Determine the (x, y) coordinate at the center of the cell enclosing the given text.  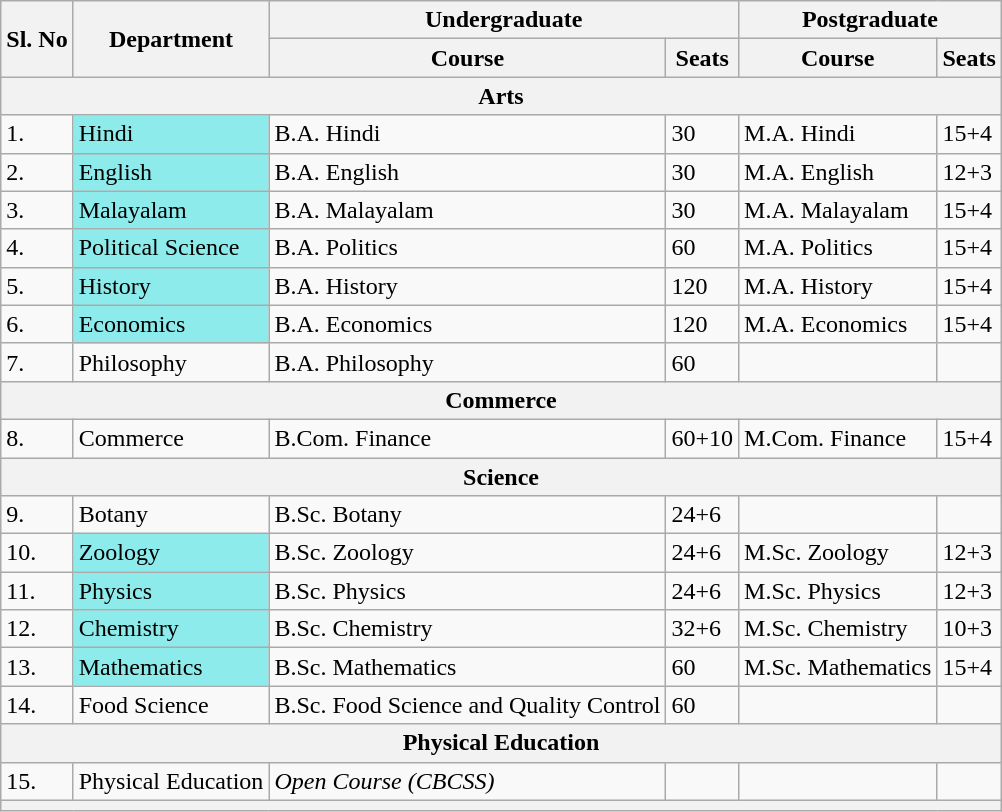
B.A. Politics (468, 248)
Postgraduate (870, 20)
B.Com. Finance (468, 438)
14. (37, 705)
B.Sc. Zoology (468, 553)
4. (37, 248)
Zoology (171, 553)
M.A. English (838, 172)
B.Sc. Physics (468, 591)
B.A. Economics (468, 324)
B.Sc. Food Science and Quality Control (468, 705)
Science (502, 477)
11. (37, 591)
Physics (171, 591)
M.Sc. Zoology (838, 553)
Malayalam (171, 210)
15. (37, 781)
Food Science (171, 705)
M.A. Malayalam (838, 210)
B.A. Philosophy (468, 362)
M.Sc. Physics (838, 591)
M.Sc. Mathematics (838, 667)
10. (37, 553)
M.A. Politics (838, 248)
3. (37, 210)
6. (37, 324)
M.A. Economics (838, 324)
7. (37, 362)
M.Sc. Chemistry (838, 629)
Mathematics (171, 667)
Economics (171, 324)
B.A. History (468, 286)
60+10 (702, 438)
12. (37, 629)
B.A. Hindi (468, 134)
2. (37, 172)
13. (37, 667)
Open Course (CBCSS) (468, 781)
Political Science (171, 248)
History (171, 286)
M.A. History (838, 286)
Botany (171, 515)
M.Com. Finance (838, 438)
Arts (502, 96)
Department (171, 39)
B.Sc. Chemistry (468, 629)
9. (37, 515)
Sl. No (37, 39)
English (171, 172)
B.A. Malayalam (468, 210)
5. (37, 286)
Philosophy (171, 362)
8. (37, 438)
B.Sc. Mathematics (468, 667)
Hindi (171, 134)
Undergraduate (504, 20)
B.A. English (468, 172)
B.Sc. Botany (468, 515)
32+6 (702, 629)
M.A. Hindi (838, 134)
Chemistry (171, 629)
10+3 (969, 629)
1. (37, 134)
